Search for the cell housing the specified text and yield its (X, Y) center coordinate. 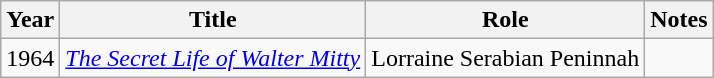
Year (30, 20)
1964 (30, 58)
Lorraine Serabian Peninnah (506, 58)
The Secret Life of Walter Mitty (213, 58)
Title (213, 20)
Notes (679, 20)
Role (506, 20)
